Return [X, Y] of the center of cell containing provided text 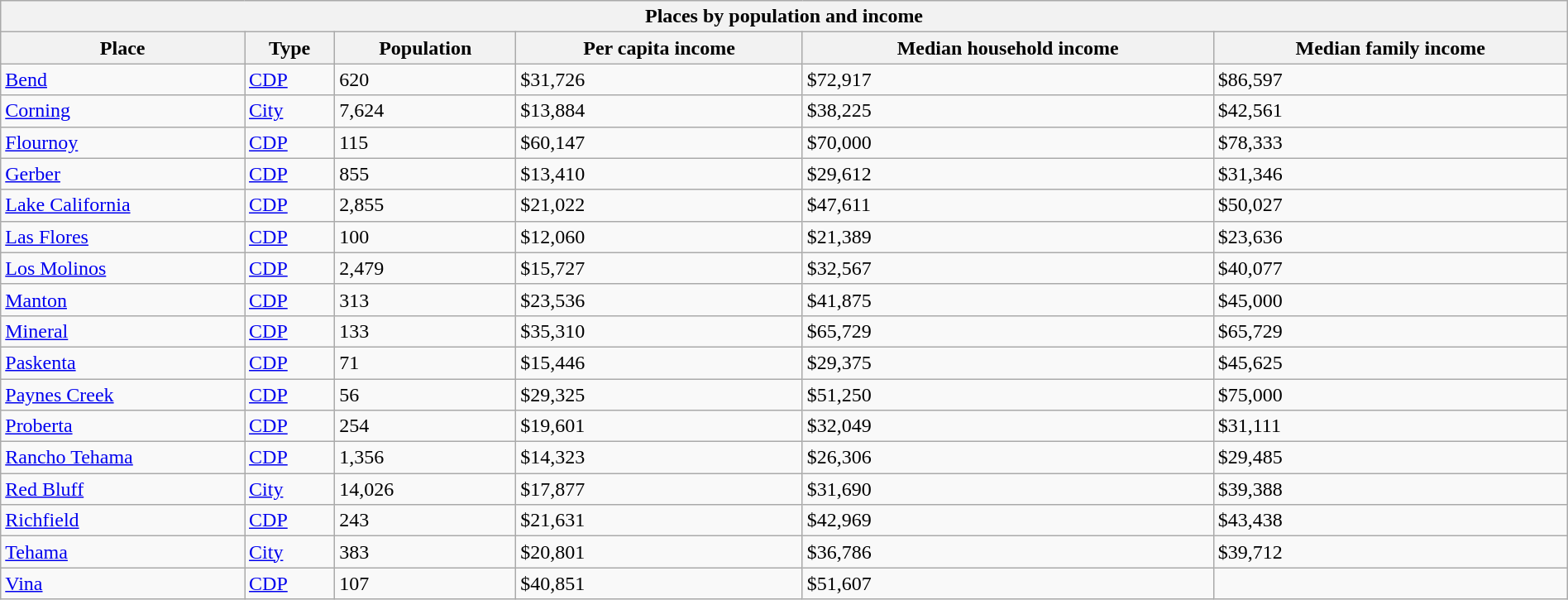
7,624 [425, 111]
Population [425, 48]
Median family income [1390, 48]
$32,567 [1007, 268]
$21,631 [659, 521]
56 [425, 395]
Lake California [122, 205]
$21,389 [1007, 237]
Rancho Tehama [122, 458]
$39,388 [1390, 489]
1,356 [425, 458]
107 [425, 583]
$31,346 [1390, 174]
$26,306 [1007, 458]
Median household income [1007, 48]
Paskenta [122, 362]
14,026 [425, 489]
$15,446 [659, 362]
$45,625 [1390, 362]
$35,310 [659, 331]
$70,000 [1007, 142]
$23,536 [659, 300]
$42,561 [1390, 111]
Type [289, 48]
$29,485 [1390, 458]
$39,712 [1390, 552]
$86,597 [1390, 79]
254 [425, 426]
133 [425, 331]
Proberta [122, 426]
Per capita income [659, 48]
$50,027 [1390, 205]
855 [425, 174]
$13,884 [659, 111]
$29,325 [659, 395]
Red Bluff [122, 489]
Gerber [122, 174]
Tehama [122, 552]
$17,877 [659, 489]
620 [425, 79]
243 [425, 521]
$36,786 [1007, 552]
Paynes Creek [122, 395]
$13,410 [659, 174]
$41,875 [1007, 300]
$21,022 [659, 205]
$19,601 [659, 426]
$29,375 [1007, 362]
$31,690 [1007, 489]
$12,060 [659, 237]
Las Flores [122, 237]
$15,727 [659, 268]
$43,438 [1390, 521]
$14,323 [659, 458]
2,479 [425, 268]
71 [425, 362]
115 [425, 142]
Bend [122, 79]
$78,333 [1390, 142]
Mineral [122, 331]
$72,917 [1007, 79]
$31,111 [1390, 426]
$40,077 [1390, 268]
$45,000 [1390, 300]
$60,147 [659, 142]
$31,726 [659, 79]
383 [425, 552]
Los Molinos [122, 268]
$20,801 [659, 552]
$29,612 [1007, 174]
313 [425, 300]
Corning [122, 111]
Vina [122, 583]
Richfield [122, 521]
2,855 [425, 205]
$75,000 [1390, 395]
Place [122, 48]
Places by population and income [784, 17]
$51,250 [1007, 395]
$40,851 [659, 583]
100 [425, 237]
$47,611 [1007, 205]
$42,969 [1007, 521]
Manton [122, 300]
$51,607 [1007, 583]
$23,636 [1390, 237]
$32,049 [1007, 426]
$38,225 [1007, 111]
Flournoy [122, 142]
